Capture the cell that displays the provided text and extract its (X, Y) central coordinate. 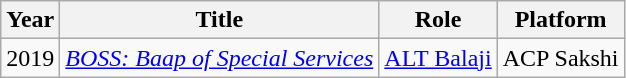
BOSS: Baap of Special Services (220, 58)
Year (30, 20)
ALT Balaji (438, 58)
Title (220, 20)
Role (438, 20)
Platform (560, 20)
ACP Sakshi (560, 58)
2019 (30, 58)
